Search for the cell housing the specified text and yield its [X, Y] center coordinate. 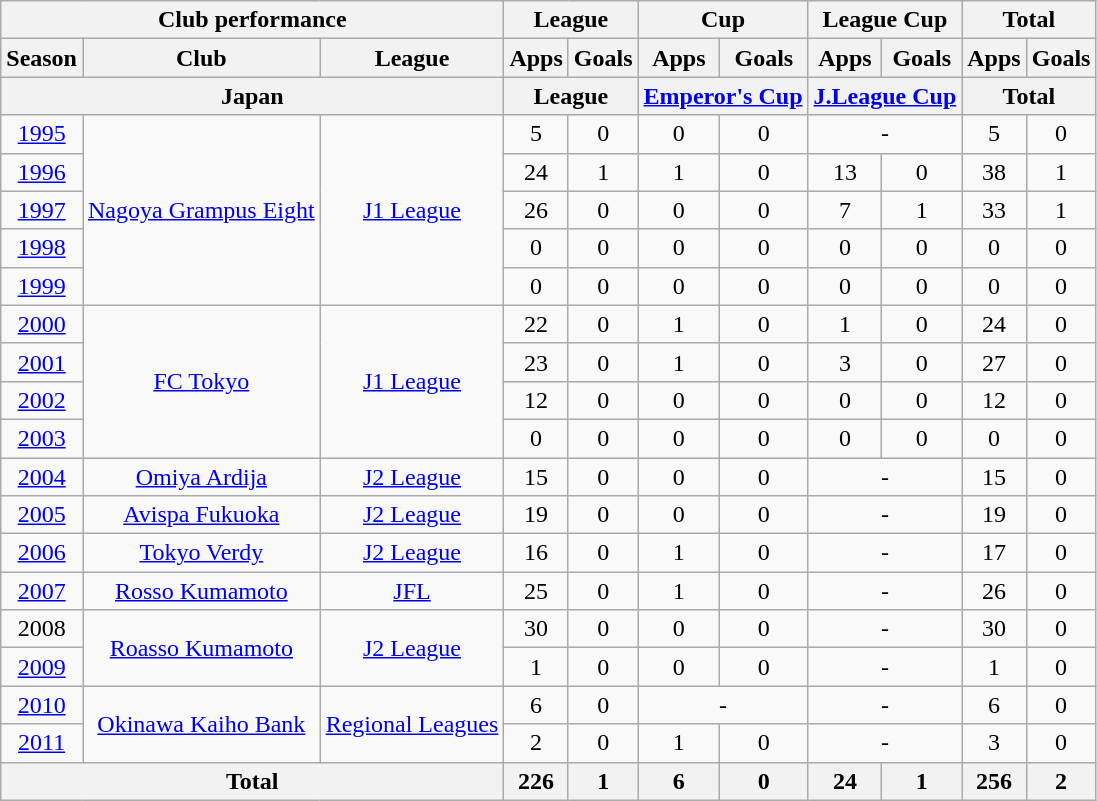
Club [201, 58]
Omiya Ardija [201, 477]
1997 [42, 210]
226 [536, 781]
Rosso Kumamoto [201, 591]
22 [536, 324]
2005 [42, 515]
16 [536, 553]
2006 [42, 553]
256 [994, 781]
2010 [42, 705]
27 [994, 362]
Roasso Kumamoto [201, 648]
2007 [42, 591]
2002 [42, 400]
2001 [42, 362]
Club performance [252, 20]
FC Tokyo [201, 381]
Nagoya Grampus Eight [201, 210]
Regional Leagues [412, 724]
1999 [42, 286]
1998 [42, 248]
JFL [412, 591]
2004 [42, 477]
25 [536, 591]
Japan [252, 96]
2003 [42, 438]
23 [536, 362]
Cup [723, 20]
Tokyo Verdy [201, 553]
17 [994, 553]
7 [845, 210]
1996 [42, 172]
2009 [42, 667]
2000 [42, 324]
Season [42, 58]
Avispa Fukuoka [201, 515]
33 [994, 210]
2008 [42, 629]
Emperor's Cup [723, 96]
1995 [42, 134]
Okinawa Kaiho Bank [201, 724]
13 [845, 172]
League Cup [885, 20]
J.League Cup [885, 96]
2011 [42, 743]
38 [994, 172]
